Extract the [x, y] coordinate from the center of the cell holding the provided text.  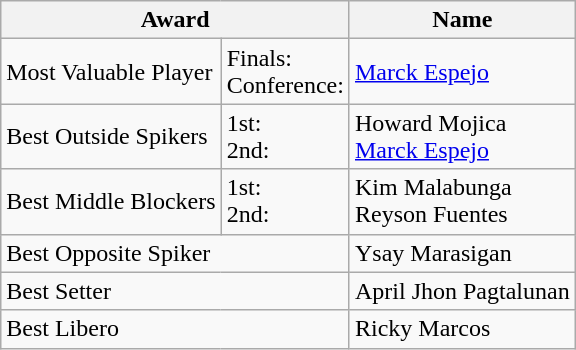
Best Setter [176, 291]
Marck Espejo [462, 72]
Best Opposite Spiker [176, 253]
April Jhon Pagtalunan [462, 291]
Finals:Conference: [285, 72]
Ysay Marasigan [462, 253]
Best Middle Blockers [111, 202]
Best Libero [176, 329]
Award [176, 20]
Best Outside Spikers [111, 136]
Name [462, 20]
Ricky Marcos [462, 329]
Most Valuable Player [111, 72]
Howard Mojica Marck Espejo [462, 136]
Kim Malabunga Reyson Fuentes [462, 202]
